Find where the given text appears and provide that cell's center as [x, y] coordinate. 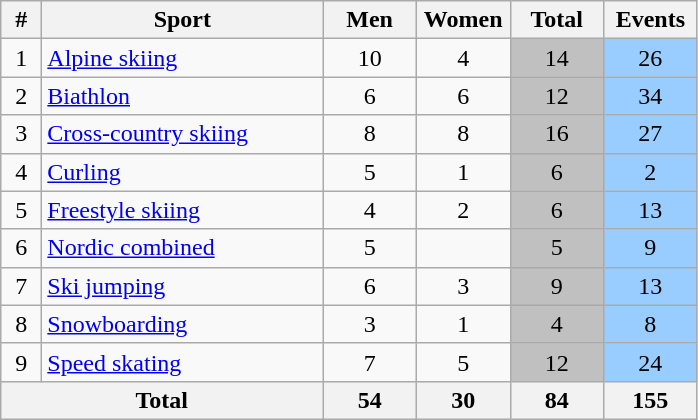
Speed skating [182, 362]
Alpine skiing [182, 58]
Sport [182, 20]
Ski jumping [182, 286]
24 [651, 362]
Women [463, 20]
84 [557, 400]
Snowboarding [182, 324]
16 [557, 134]
27 [651, 134]
# [22, 20]
Nordic combined [182, 248]
10 [370, 58]
30 [463, 400]
Events [651, 20]
26 [651, 58]
Men [370, 20]
34 [651, 96]
Cross-country skiing [182, 134]
14 [557, 58]
Biathlon [182, 96]
Freestyle skiing [182, 210]
Curling [182, 172]
155 [651, 400]
54 [370, 400]
